Find where the given text appears and provide that cell's center as (x, y) coordinate. 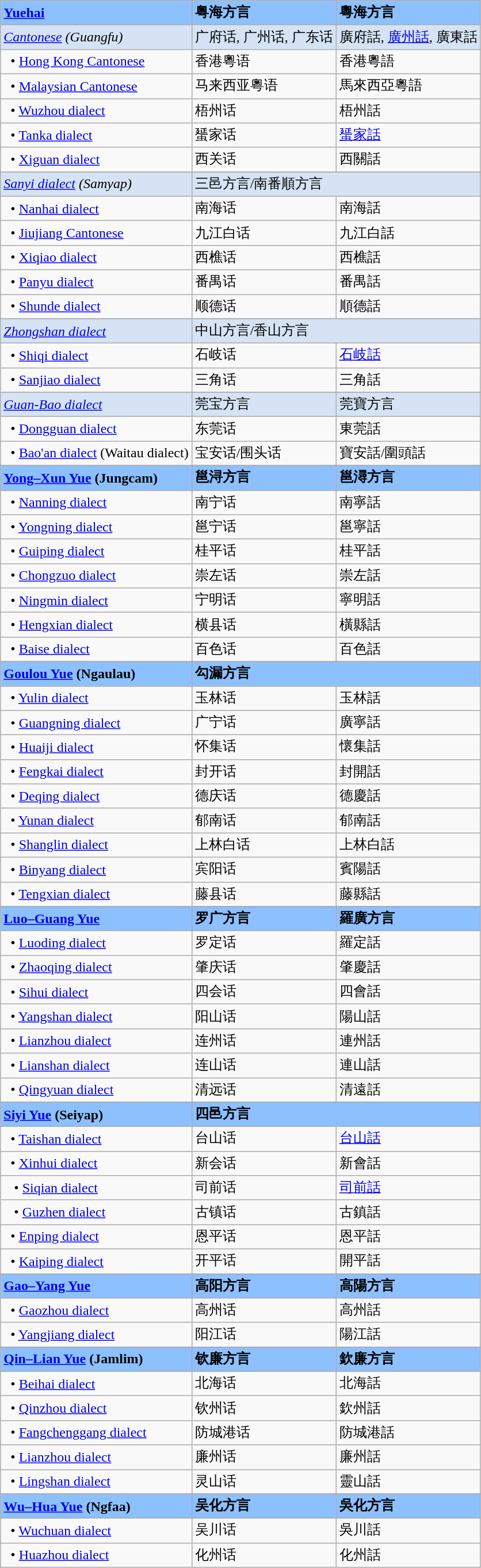
顺德话 (264, 307)
古镇话 (264, 1213)
宁明话 (264, 601)
廉州话 (264, 1458)
恩平话 (264, 1237)
百色話 (409, 649)
中山方言/香山方言 (336, 331)
蜑家話 (409, 136)
• Qingyuan dialect (96, 1091)
番禺話 (409, 282)
新会话 (264, 1163)
• Huaiji dialect (96, 748)
Goulou Yue (Ngaulau) (96, 674)
司前话 (264, 1188)
• Yunan dialect (96, 820)
怀集话 (264, 748)
西樵话 (264, 258)
防城港话 (264, 1432)
粵海方言 (409, 13)
羅廣方言 (409, 919)
玉林话 (264, 698)
罗定话 (264, 943)
Qin–Lian Yue (Jamlim) (96, 1360)
封开话 (264, 772)
• Sanjiao dialect (96, 380)
陽山話 (409, 1017)
上林白話 (409, 846)
馬來西亞粵語 (409, 86)
• Xiguan dialect (96, 160)
德慶話 (409, 796)
Sanyi dialect (Samyap) (96, 184)
羅定話 (409, 943)
高州話 (409, 1310)
德庆话 (264, 796)
四會話 (409, 992)
郁南話 (409, 820)
Yong–Xun Yue (Jungcam) (96, 477)
• Yulin dialect (96, 698)
三角话 (264, 380)
东莞话 (264, 429)
莞寶方言 (409, 405)
台山话 (264, 1139)
桂平話 (409, 551)
上林白话 (264, 846)
石岐話 (409, 355)
番禺话 (264, 282)
清遠話 (409, 1091)
順德話 (409, 307)
九江白話 (409, 234)
• Malaysian Cantonese (96, 86)
石岐话 (264, 355)
钦廉方言 (264, 1360)
南海话 (264, 208)
桂平话 (264, 551)
崇左话 (264, 576)
• Baise dialect (96, 649)
• Zhaoqing dialect (96, 967)
• Enping dialect (96, 1237)
• Kaiping dialect (96, 1261)
新會話 (409, 1163)
• Nanning dialect (96, 503)
• Beihai dialect (96, 1384)
横县话 (264, 625)
橫縣話 (409, 625)
• Fengkai dialect (96, 772)
马来西亚粵语 (264, 86)
• Sihui dialect (96, 992)
灵山话 (264, 1482)
• Panyu dialect (96, 282)
百色话 (264, 649)
• Hong Kong Cantonese (96, 62)
• Xinhui dialect (96, 1163)
藤縣話 (409, 894)
• Guiping dialect (96, 551)
• Yangjiang dialect (96, 1334)
吴川话 (264, 1531)
• Wuzhou dialect (96, 110)
廣府話, 廣州話, 廣東話 (409, 37)
化州話 (409, 1555)
封開話 (409, 772)
• Siqian dialect (96, 1188)
宾阳话 (264, 870)
Luo–Guang Yue (96, 919)
邕潯方言 (409, 477)
高阳方言 (264, 1286)
广宁话 (264, 722)
司前話 (409, 1188)
吳化方言 (409, 1506)
三邑方言/南番順方言 (336, 184)
• Dongguan dialect (96, 429)
• Ningmin dialect (96, 601)
Cantonese (Guangfu) (96, 37)
阳山话 (264, 1017)
邕浔方言 (264, 477)
陽江話 (409, 1334)
西樵話 (409, 258)
• Tanka dialect (96, 136)
欽廉方言 (409, 1360)
南海話 (409, 208)
化州话 (264, 1555)
南宁话 (264, 503)
西關話 (409, 160)
• Nanhai dialect (96, 208)
高陽方言 (409, 1286)
连山话 (264, 1065)
古鎮話 (409, 1213)
Gao–Yang Yue (96, 1286)
粤海方言 (264, 13)
• Luoding dialect (96, 943)
恩平話 (409, 1237)
• Shiqi dialect (96, 355)
Zhongshan dialect (96, 331)
藤县话 (264, 894)
連州話 (409, 1041)
开平话 (264, 1261)
• Xiqiao dialect (96, 258)
阳江话 (264, 1334)
清远话 (264, 1091)
北海话 (264, 1384)
宝安话/围头话 (264, 453)
连州话 (264, 1041)
勾漏方言 (336, 674)
香港粵语 (264, 62)
三角話 (409, 380)
吴化方言 (264, 1506)
懷集話 (409, 748)
• Shunde dialect (96, 307)
钦州话 (264, 1408)
南寧話 (409, 503)
廣寧話 (409, 722)
• Bao'an dialect (Waitau dialect) (96, 453)
罗广方言 (264, 919)
九江白话 (264, 234)
寧明話 (409, 601)
• Guangning dialect (96, 722)
肇慶話 (409, 967)
• Taishan dialect (96, 1139)
連山話 (409, 1065)
東莞話 (409, 429)
賓陽話 (409, 870)
• Shanglin dialect (96, 846)
防城港話 (409, 1432)
靈山話 (409, 1482)
• Jiujiang Cantonese (96, 234)
• Fangchenggang dialect (96, 1432)
蜑家话 (264, 136)
• Hengxian dialect (96, 625)
玉林話 (409, 698)
香港粵語 (409, 62)
欽州話 (409, 1408)
Siyi Yue (Seiyap) (96, 1115)
北海話 (409, 1384)
Guan-Bao dialect (96, 405)
邕寧話 (409, 527)
西关话 (264, 160)
崇左話 (409, 576)
梧州话 (264, 110)
莞宝方言 (264, 405)
• Tengxian dialect (96, 894)
高州话 (264, 1310)
• Yangshan dialect (96, 1017)
• Yongning dialect (96, 527)
郁南话 (264, 820)
广府话, 广州话, 广东话 (264, 37)
梧州話 (409, 110)
台山話 (409, 1139)
• Lianshan dialect (96, 1065)
邕宁话 (264, 527)
• Guzhen dialect (96, 1213)
四邑方言 (336, 1115)
• Gaozhou dialect (96, 1310)
• Lingshan dialect (96, 1482)
• Chongzuo dialect (96, 576)
• Qinzhou dialect (96, 1408)
• Binyang dialect (96, 870)
吳川話 (409, 1531)
• Huazhou dialect (96, 1555)
• Deqing dialect (96, 796)
寶安話/圍頭話 (409, 453)
開平話 (409, 1261)
Wu–Hua Yue (Ngfaa) (96, 1506)
Yuehai (96, 13)
• Wuchuan dialect (96, 1531)
四会话 (264, 992)
廉州話 (409, 1458)
肇庆话 (264, 967)
